From the cell containing the given text, extract its center point as (X, Y) coordinate. 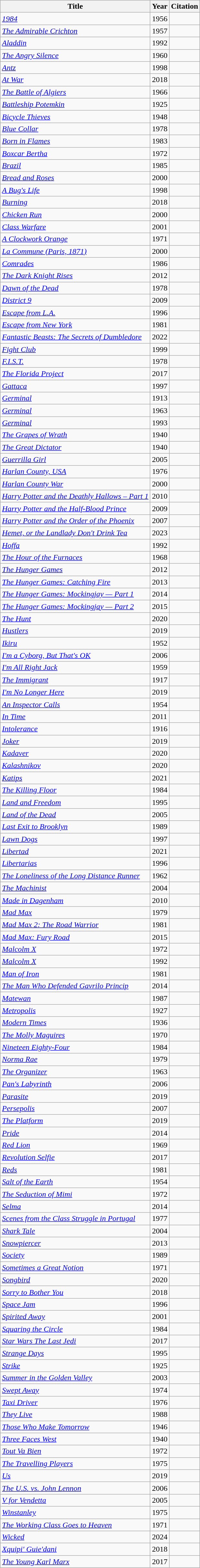
The Florida Project (75, 374)
2003 (160, 1378)
Chicken Run (75, 215)
1957 (160, 31)
1952 (160, 643)
Wicked (75, 1537)
Battleship Potemkin (75, 104)
The Hunger Games: Mockingjay — Part 2 (75, 606)
Those Who Make Tomorrow (75, 1427)
Spirited Away (75, 1316)
Citation (185, 6)
The Great Dictator (75, 447)
The Travelling Players (75, 1463)
1913 (160, 398)
2022 (160, 337)
Ikiru (75, 643)
Bicycle Thieves (75, 116)
The Young Karl Marx (75, 1562)
Blue Collar (75, 129)
1959 (160, 668)
Strange Days (75, 1353)
Lawn Dogs (75, 839)
The Hunger Games (75, 570)
Us (75, 1476)
1970 (160, 1035)
Squaring the Circle (75, 1329)
The Man Who Defended Gavrilo Princip (75, 986)
Persepolis (75, 1108)
2011 (160, 716)
The Dark Knight Rises (75, 276)
Escape from L.A. (75, 312)
Three Faces West (75, 1439)
1966 (160, 92)
The Admirable Crichton (75, 31)
Summer in the Golden Valley (75, 1378)
1986 (160, 263)
1977 (160, 1219)
Aladdin (75, 43)
Snowpiercer (75, 1243)
An Inspector Calls (75, 704)
The Organizer (75, 1072)
Harry Potter and the Order of the Phoenix (75, 521)
Guerrilla Girl (75, 459)
1974 (160, 1390)
Mad Max 2: The Road Warrior (75, 925)
Hoffa (75, 545)
Fight Club (75, 349)
Harry Potter and the Deathly Hallows – Part 1 (75, 496)
Harry Potter and the Half-Blood Prince (75, 508)
1962 (160, 876)
Shark Tale (75, 1231)
1948 (160, 116)
1960 (160, 55)
Space Jam (75, 1304)
Harlan County War (75, 484)
Swept Away (75, 1390)
Land of the Dead (75, 815)
Sometimes a Great Notion (75, 1268)
Bread and Roses (75, 178)
A Clockwork Orange (75, 239)
The Grapes of Wrath (75, 435)
1968 (160, 558)
Revolution Selfie (75, 1158)
The Working Class Goes to Heaven (75, 1525)
1969 (160, 1145)
1917 (160, 680)
Scenes from the Class Struggle in Portugal (75, 1219)
2023 (160, 533)
Hemet, or the Landlady Don't Drink Tea (75, 533)
1927 (160, 1010)
1985 (160, 166)
F.I.S.T. (75, 362)
Tout Va Bien (75, 1451)
Modern Times (75, 1023)
The Hunt (75, 619)
Brazil (75, 166)
Land and Freedom (75, 802)
Intolerance (75, 729)
The Angry Silence (75, 55)
Burning (75, 202)
Mad Max (75, 912)
Antz (75, 68)
Salt of the Earth (75, 1182)
Joker (75, 741)
Year (160, 6)
The Hour of the Furnaces (75, 558)
Songbird (75, 1280)
Society (75, 1255)
Libertarias (75, 863)
Man of Iron (75, 974)
Red Lion (75, 1145)
Reds (75, 1170)
The U.S. vs. John Lennon (75, 1488)
Class Warfare (75, 227)
1983 (160, 141)
The Hunger Games: Mockingjay — Part 1 (75, 594)
1999 (160, 349)
Gattaca (75, 386)
Escape from New York (75, 325)
Boxcar Bertha (75, 153)
1956 (160, 19)
I'm No Longer Here (75, 692)
The Hunger Games: Catching Fire (75, 582)
2024 (160, 1537)
Matewan (75, 998)
Pan's Labyrinth (75, 1084)
Kadaver (75, 753)
A Bug's Life (75, 190)
Sorry to Bother You (75, 1292)
V for Vendetta (75, 1500)
The Seduction of Mimi (75, 1194)
Harlan County, USA (75, 472)
District 9 (75, 300)
I'm a Cyborg, But That's OK (75, 655)
Nineteen Eighty-Four (75, 1047)
Mad Max: Fury Road (75, 937)
At War (75, 80)
The Loneliness of the Long Distance Runner (75, 876)
La Commune (Paris, 1871) (75, 251)
Katips (75, 778)
Winstanley (75, 1512)
Star Wars The Last Jedi (75, 1341)
Born in Flames (75, 141)
Xquipi' Guie'dani (75, 1549)
Title (75, 6)
The Battle of Algiers (75, 92)
I'm All Right Jack (75, 668)
Kalashnikov (75, 766)
They Live (75, 1415)
The Killing Floor (75, 790)
Taxi Driver (75, 1402)
Parasite (75, 1096)
Libertad (75, 851)
The Machinist (75, 888)
Norma Rae (75, 1059)
Selma (75, 1206)
Made in Dagenham (75, 900)
Pride (75, 1133)
The Immigrant (75, 680)
Last Exit to Brooklyn (75, 827)
1936 (160, 1023)
1988 (160, 1415)
The Platform (75, 1121)
Comrades (75, 263)
1987 (160, 998)
Metropolis (75, 1010)
1916 (160, 729)
Fantastic Beasts: The Secrets of Dumbledore (75, 337)
In Time (75, 716)
1946 (160, 1427)
Hustlers (75, 631)
Strike (75, 1366)
The Molly Maguires (75, 1035)
Dawn of the Dead (75, 288)
1993 (160, 423)
